Return the (x, y) coordinate for the center point of the cell that contains the specified text.  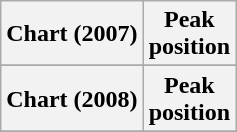
Chart (2007) (72, 34)
Chart (2008) (72, 98)
